Locate the cell with the specified text and output its [X, Y] center coordinate. 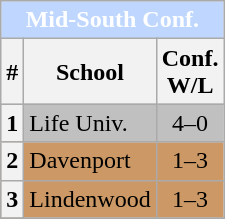
Davenport [90, 161]
4–0 [190, 123]
School [90, 72]
Lindenwood [90, 199]
1 [12, 123]
# [12, 72]
2 [12, 161]
3 [12, 199]
Life Univ. [90, 123]
Conf. W/L [190, 72]
Mid-South Conf. [112, 20]
